From the cell containing the given text, extract its center point as [X, Y] coordinate. 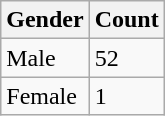
52 [126, 58]
Gender [45, 20]
Male [45, 58]
Female [45, 96]
Count [126, 20]
1 [126, 96]
